Scan for the cell matching the given text and deliver its [x, y] coordinate at center. 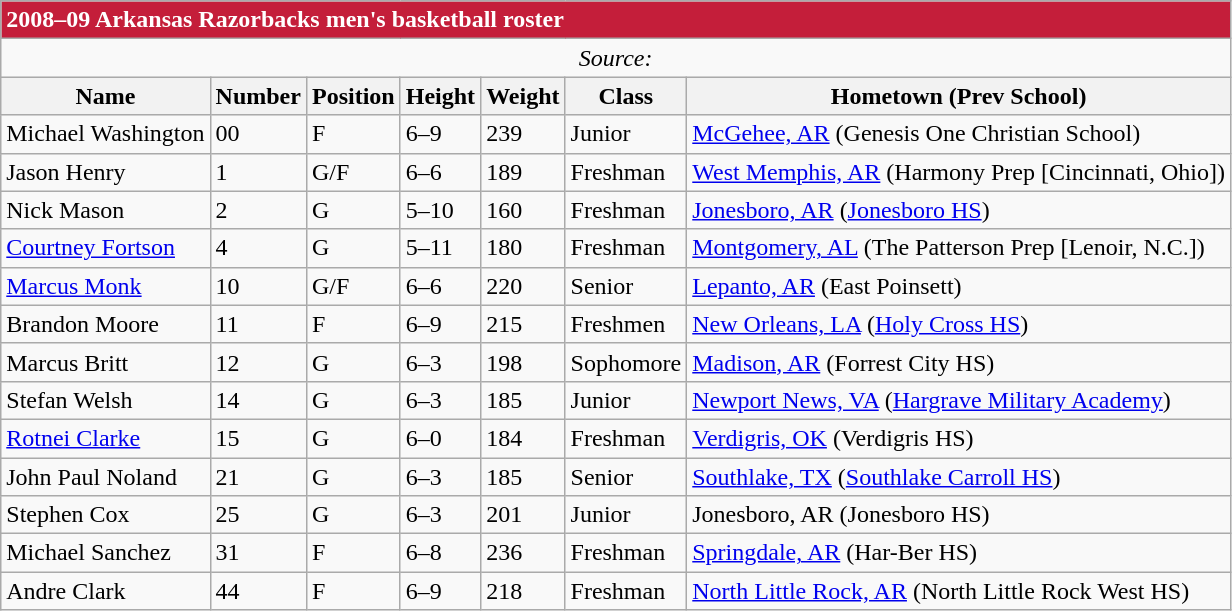
25 [258, 515]
6–8 [440, 553]
Class [626, 96]
John Paul Noland [106, 477]
160 [523, 210]
Stefan Welsh [106, 400]
31 [258, 553]
220 [523, 286]
2 [258, 210]
00 [258, 134]
201 [523, 515]
Lepanto, AR (East Poinsett) [959, 286]
Stephen Cox [106, 515]
Sophomore [626, 362]
Name [106, 96]
189 [523, 172]
Source: [616, 58]
10 [258, 286]
Position [353, 96]
6–0 [440, 438]
1 [258, 172]
5–10 [440, 210]
239 [523, 134]
Hometown (Prev School) [959, 96]
21 [258, 477]
12 [258, 362]
West Memphis, AR (Harmony Prep [Cincinnati, Ohio]) [959, 172]
Freshmen [626, 324]
Springdale, AR (Har-Ber HS) [959, 553]
236 [523, 553]
Brandon Moore [106, 324]
4 [258, 248]
44 [258, 591]
5–11 [440, 248]
218 [523, 591]
180 [523, 248]
Courtney Fortson [106, 248]
Marcus Monk [106, 286]
Verdigris, OK (Verdigris HS) [959, 438]
Number [258, 96]
14 [258, 400]
215 [523, 324]
Madison, AR (Forrest City HS) [959, 362]
Height [440, 96]
Southlake, TX (Southlake Carroll HS) [959, 477]
Marcus Britt [106, 362]
15 [258, 438]
McGehee, AR (Genesis One Christian School) [959, 134]
Michael Washington [106, 134]
New Orleans, LA (Holy Cross HS) [959, 324]
Andre Clark [106, 591]
184 [523, 438]
11 [258, 324]
North Little Rock, AR (North Little Rock West HS) [959, 591]
Montgomery, AL (The Patterson Prep [Lenoir, N.C.]) [959, 248]
Michael Sanchez [106, 553]
2008–09 Arkansas Razorbacks men's basketball roster [616, 20]
Newport News, VA (Hargrave Military Academy) [959, 400]
198 [523, 362]
Rotnei Clarke [106, 438]
Weight [523, 96]
Nick Mason [106, 210]
Jason Henry [106, 172]
